Return [x, y] of the center of cell containing provided text 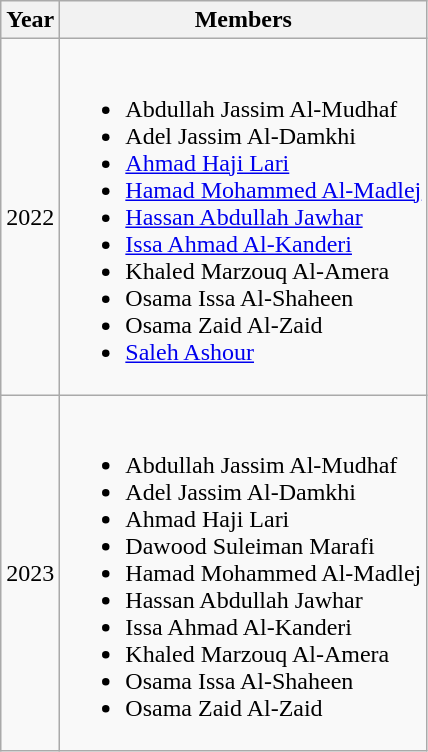
Year [30, 20]
2022 [30, 217]
2023 [30, 573]
Members [244, 20]
